Detect which cell encompasses the target text, then output its [X, Y] center coordinate. 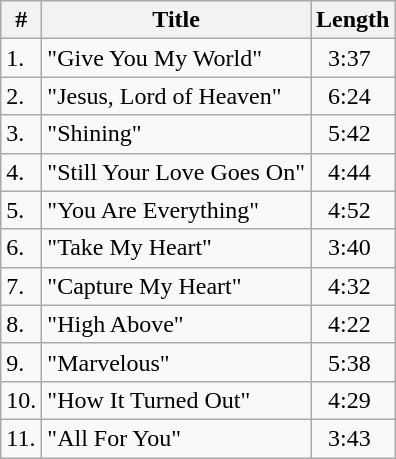
"How It Turned Out" [176, 400]
"Shining" [176, 134]
4:32 [352, 286]
3:40 [352, 248]
"Jesus, Lord of Heaven" [176, 96]
3:43 [352, 438]
Length [352, 20]
4:29 [352, 400]
"Still Your Love Goes On" [176, 172]
Title [176, 20]
3:37 [352, 58]
8. [22, 324]
11. [22, 438]
7. [22, 286]
5:42 [352, 134]
6. [22, 248]
3. [22, 134]
6:24 [352, 96]
"Capture My Heart" [176, 286]
"All For You" [176, 438]
10. [22, 400]
4:22 [352, 324]
1. [22, 58]
5:38 [352, 362]
"You Are Everything" [176, 210]
5. [22, 210]
"High Above" [176, 324]
# [22, 20]
"Give You My World" [176, 58]
4:52 [352, 210]
4. [22, 172]
"Marvelous" [176, 362]
2. [22, 96]
9. [22, 362]
"Take My Heart" [176, 248]
4:44 [352, 172]
